Identify which cell holds the provided text, then report its [x, y] central coordinate. 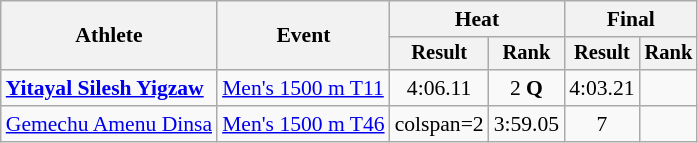
3:59.05 [526, 124]
7 [602, 124]
colspan=2 [440, 124]
Heat [478, 19]
2 Q [526, 88]
Yitayal Silesh Yigzaw [109, 88]
4:03.21 [602, 88]
Men's 1500 m T11 [304, 88]
Final [630, 19]
Event [304, 36]
Athlete [109, 36]
Gemechu Amenu Dinsa [109, 124]
4:06.11 [440, 88]
Men's 1500 m T46 [304, 124]
